Locate the cell with the specified text and output its (x, y) center coordinate. 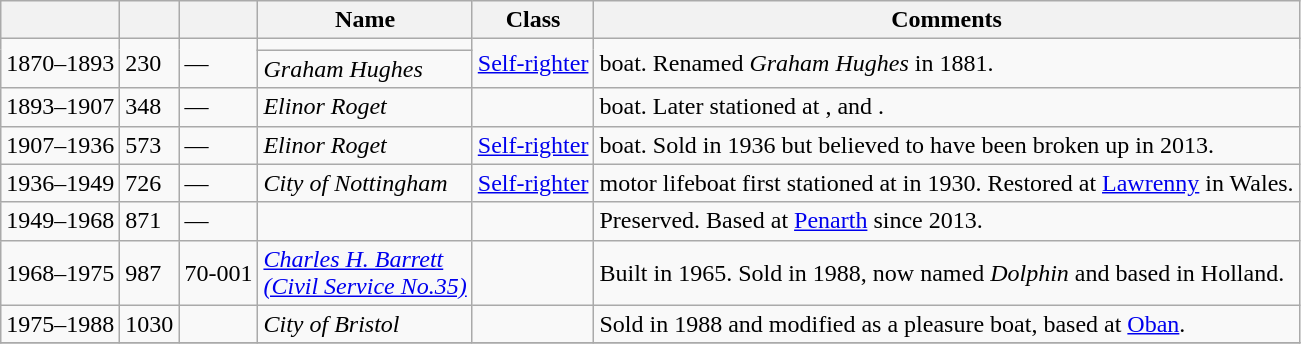
1893–1907 (60, 107)
1030 (150, 324)
Name (365, 20)
1870–1893 (60, 64)
Graham Hughes (365, 69)
1907–1936 (60, 145)
Comments (946, 20)
boat. Later stationed at , and . (946, 107)
motor lifeboat first stationed at in 1930. Restored at Lawrenny in Wales. (946, 183)
1975–1988 (60, 324)
boat. Sold in 1936 but believed to have been broken up in 2013. (946, 145)
987 (150, 272)
348 (150, 107)
Charles H. Barrett(Civil Service No.35) (365, 272)
1968–1975 (60, 272)
230 (150, 64)
Built in 1965. Sold in 1988, now named Dolphin and based in Holland. (946, 272)
1949–1968 (60, 221)
573 (150, 145)
871 (150, 221)
City of Nottingham (365, 183)
boat. Renamed Graham Hughes in 1881. (946, 64)
City of Bristol (365, 324)
70-001 (218, 272)
726 (150, 183)
Class (533, 20)
1936–1949 (60, 183)
Sold in 1988 and modified as a pleasure boat, based at Oban. (946, 324)
Preserved. Based at Penarth since 2013. (946, 221)
